Locate the cell with the specified text and output its [x, y] center coordinate. 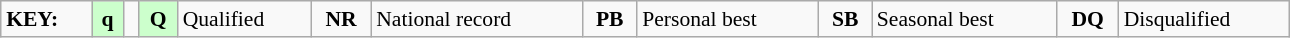
SB [846, 19]
National record [476, 19]
NR [341, 19]
Q [158, 19]
q [108, 19]
PB [610, 19]
Disqualified [1204, 19]
Seasonal best [964, 19]
KEY: [46, 19]
Qualified [244, 19]
DQ [1088, 19]
Personal best [728, 19]
